Identify which cell holds the provided text, then report its [x, y] central coordinate. 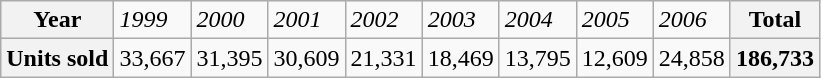
2004 [538, 20]
18,469 [460, 58]
2000 [230, 20]
Year [58, 20]
2003 [460, 20]
21,331 [384, 58]
Total [774, 20]
1999 [152, 20]
33,667 [152, 58]
2002 [384, 20]
2005 [614, 20]
2001 [306, 20]
30,609 [306, 58]
12,609 [614, 58]
2006 [692, 20]
Units sold [58, 58]
186,733 [774, 58]
24,858 [692, 58]
13,795 [538, 58]
31,395 [230, 58]
